Provide the (x, y) coordinate of the cell's center where the given text is located.  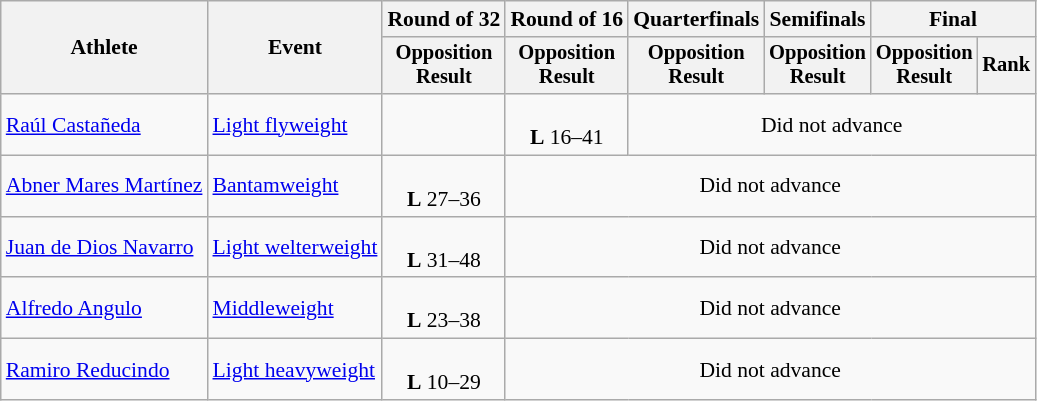
Athlete (104, 48)
Light heavyweight (294, 370)
Final (953, 19)
Alfredo Angulo (104, 308)
Round of 16 (566, 19)
L 23–38 (444, 308)
Rank (1006, 66)
L 10–29 (444, 370)
L 27–36 (444, 186)
Light welterweight (294, 248)
Semifinals (818, 19)
L 16–41 (566, 124)
Bantamweight (294, 186)
Juan de Dios Navarro (104, 248)
Middleweight (294, 308)
Abner Mares Martínez (104, 186)
L 31–48 (444, 248)
Quarterfinals (696, 19)
Raúl Castañeda (104, 124)
Light flyweight (294, 124)
Round of 32 (444, 19)
Event (294, 48)
Ramiro Reducindo (104, 370)
